Determine the [x, y] coordinate at the center of the cell enclosing the given text.  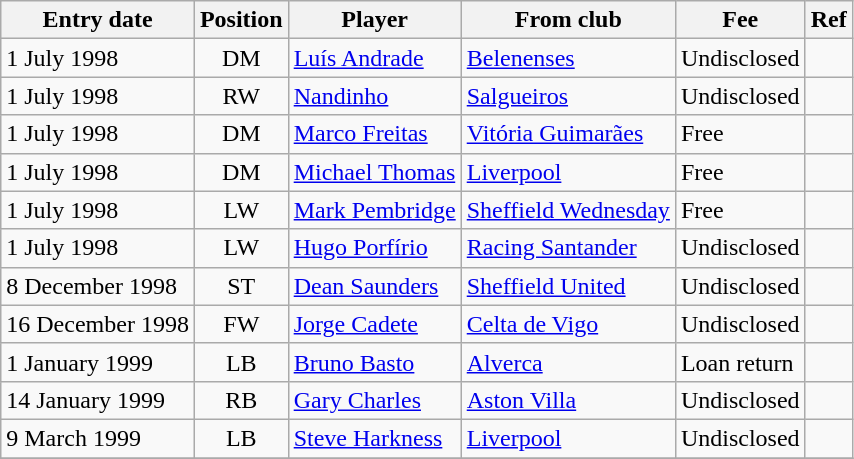
Celta de Vigo [568, 324]
Bruno Basto [374, 362]
ST [241, 286]
Marco Freitas [374, 134]
Loan return [740, 362]
Hugo Porfírio [374, 248]
Gary Charles [374, 400]
Dean Saunders [374, 286]
Luís Andrade [374, 58]
Nandinho [374, 96]
14 January 1999 [98, 400]
Mark Pembridge [374, 210]
RW [241, 96]
Alverca [568, 362]
Sheffield Wednesday [568, 210]
Steve Harkness [374, 438]
Michael Thomas [374, 172]
Ref [828, 20]
FW [241, 324]
Aston Villa [568, 400]
Jorge Cadete [374, 324]
Racing Santander [568, 248]
Sheffield United [568, 286]
Belenenses [568, 58]
Player [374, 20]
8 December 1998 [98, 286]
16 December 1998 [98, 324]
Position [241, 20]
Salgueiros [568, 96]
RB [241, 400]
9 March 1999 [98, 438]
Fee [740, 20]
Entry date [98, 20]
Vitória Guimarães [568, 134]
1 January 1999 [98, 362]
From club [568, 20]
